Output the (X, Y) coordinate of the center of the cell containing the given text.  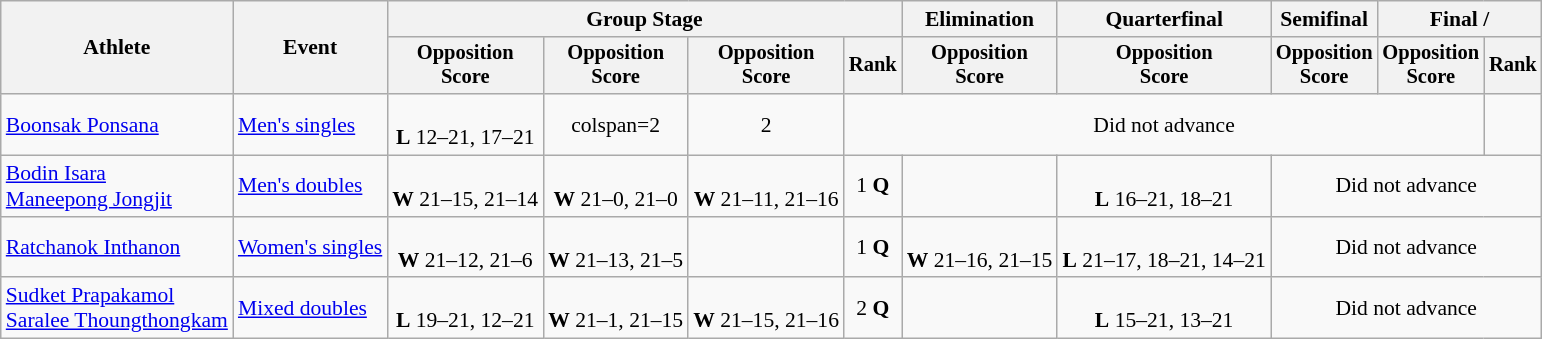
Boonsak Ponsana (117, 124)
Mixed doubles (310, 308)
L 16–21, 18–21 (1164, 186)
W 21–15, 21–16 (766, 308)
Quarterfinal (1164, 19)
2 (766, 124)
2 Q (873, 308)
Sudket PrapakamolSaralee Thoungthongkam (117, 308)
Women's singles (310, 248)
W 21–16, 21–15 (980, 248)
W 21–15, 21–14 (465, 186)
Elimination (980, 19)
Bodin IsaraManeepong Jongjit (117, 186)
W 21–11, 21–16 (766, 186)
Semifinal (1324, 19)
L 15–21, 13–21 (1164, 308)
Ratchanok Inthanon (117, 248)
L 19–21, 12–21 (465, 308)
L 12–21, 17–21 (465, 124)
W 21–0, 21–0 (616, 186)
W 21–13, 21–5 (616, 248)
W 21–12, 21–6 (465, 248)
Men's doubles (310, 186)
colspan=2 (616, 124)
L 21–17, 18–21, 14–21 (1164, 248)
Event (310, 48)
Athlete (117, 48)
W 21–1, 21–15 (616, 308)
Group Stage (644, 19)
Men's singles (310, 124)
Final / (1459, 19)
